Pinpoint the cell where the given text exists, returning its (x, y) midpoint coordinate. 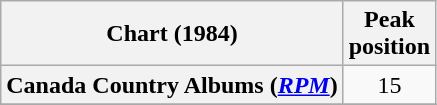
Chart (1984) (172, 34)
Canada Country Albums (RPM) (172, 85)
Peak position (389, 34)
15 (389, 85)
